Locate the cell with the specified text and output its (x, y) center coordinate. 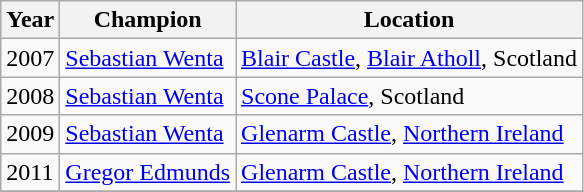
2011 (30, 172)
Blair Castle, Blair Atholl, Scotland (410, 58)
Scone Palace, Scotland (410, 96)
Location (410, 20)
2008 (30, 96)
Gregor Edmunds (148, 172)
2009 (30, 134)
2007 (30, 58)
Year (30, 20)
Champion (148, 20)
